Output the (X, Y) coordinate of the center of the cell containing the given text.  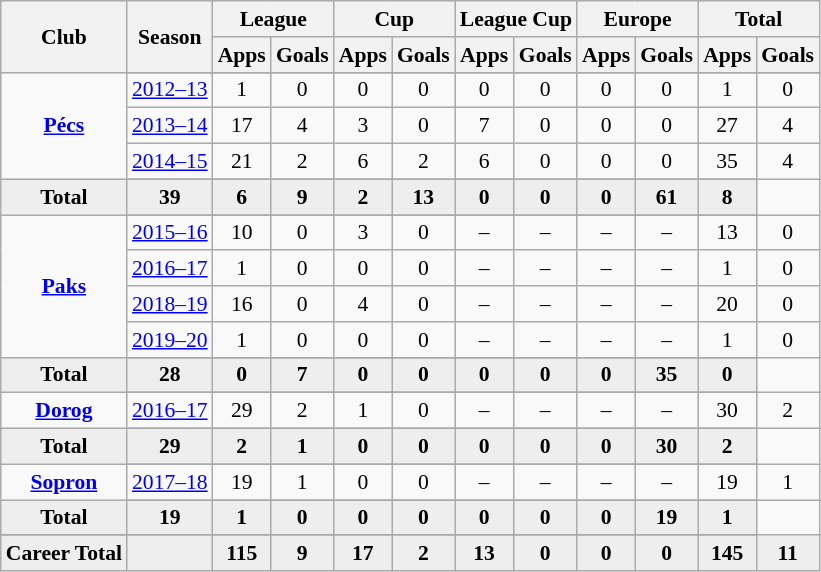
2018–19 (170, 304)
2013–14 (170, 126)
Cup (394, 19)
27 (727, 126)
39 (170, 197)
2019–20 (170, 340)
Career Total (64, 554)
Club (64, 36)
2014–15 (170, 162)
Paks (64, 286)
115 (242, 554)
10 (242, 233)
20 (727, 304)
2017–18 (170, 482)
Sopron (64, 482)
League Cup (516, 19)
21 (242, 162)
Dorog (64, 411)
11 (788, 554)
Europe (638, 19)
2015–16 (170, 233)
8 (727, 197)
16 (242, 304)
145 (727, 554)
Pécs (64, 126)
Season (170, 36)
2012–13 (170, 90)
61 (666, 197)
28 (170, 375)
League (274, 19)
